Detect which cell encompasses the target text, then output its (X, Y) center coordinate. 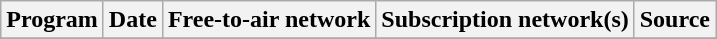
Program (52, 20)
Subscription network(s) (505, 20)
Free-to-air network (268, 20)
Date (132, 20)
Source (674, 20)
